For the text-containing cell, return its midpoint in (X, Y) coordinate format. 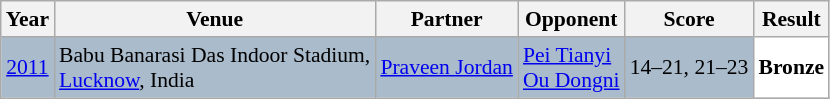
Partner (446, 19)
Opponent (572, 19)
2011 (28, 68)
Year (28, 19)
Venue (214, 19)
14–21, 21–23 (690, 68)
Score (690, 19)
Praveen Jordan (446, 68)
Pei Tianyi Ou Dongni (572, 68)
Bronze (791, 68)
Result (791, 19)
Babu Banarasi Das Indoor Stadium,Lucknow, India (214, 68)
